Pinpoint the cell where the given text exists, returning its [x, y] midpoint coordinate. 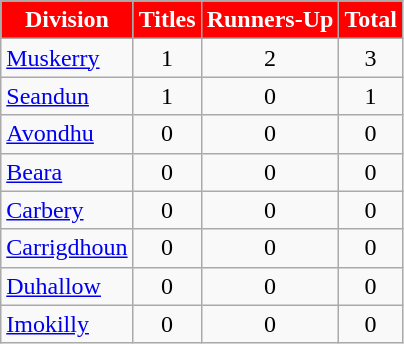
Titles [167, 20]
Carbery [67, 210]
Carrigdhoun [67, 248]
Beara [67, 172]
Seandun [67, 96]
3 [371, 58]
Total [371, 20]
Imokilly [67, 324]
Duhallow [67, 286]
2 [270, 58]
Division [67, 20]
Runners-Up [270, 20]
Muskerry [67, 58]
Avondhu [67, 134]
